Extract the [x, y] coordinate from the center of the cell holding the provided text.  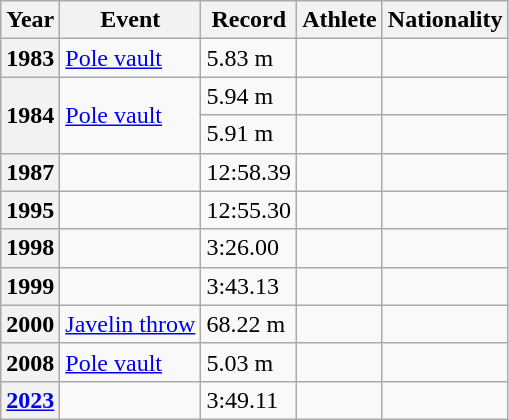
Record [249, 20]
2023 [30, 400]
68.22 m [249, 324]
12:58.39 [249, 172]
Nationality [445, 20]
1999 [30, 286]
Javelin throw [130, 324]
1984 [30, 115]
5.91 m [249, 134]
1987 [30, 172]
Event [130, 20]
2008 [30, 362]
5.83 m [249, 58]
5.94 m [249, 96]
2000 [30, 324]
3:49.11 [249, 400]
1983 [30, 58]
1995 [30, 210]
Year [30, 20]
1998 [30, 248]
3:43.13 [249, 286]
5.03 m [249, 362]
Athlete [340, 20]
12:55.30 [249, 210]
3:26.00 [249, 248]
